Search for the cell housing the specified text and yield its [X, Y] center coordinate. 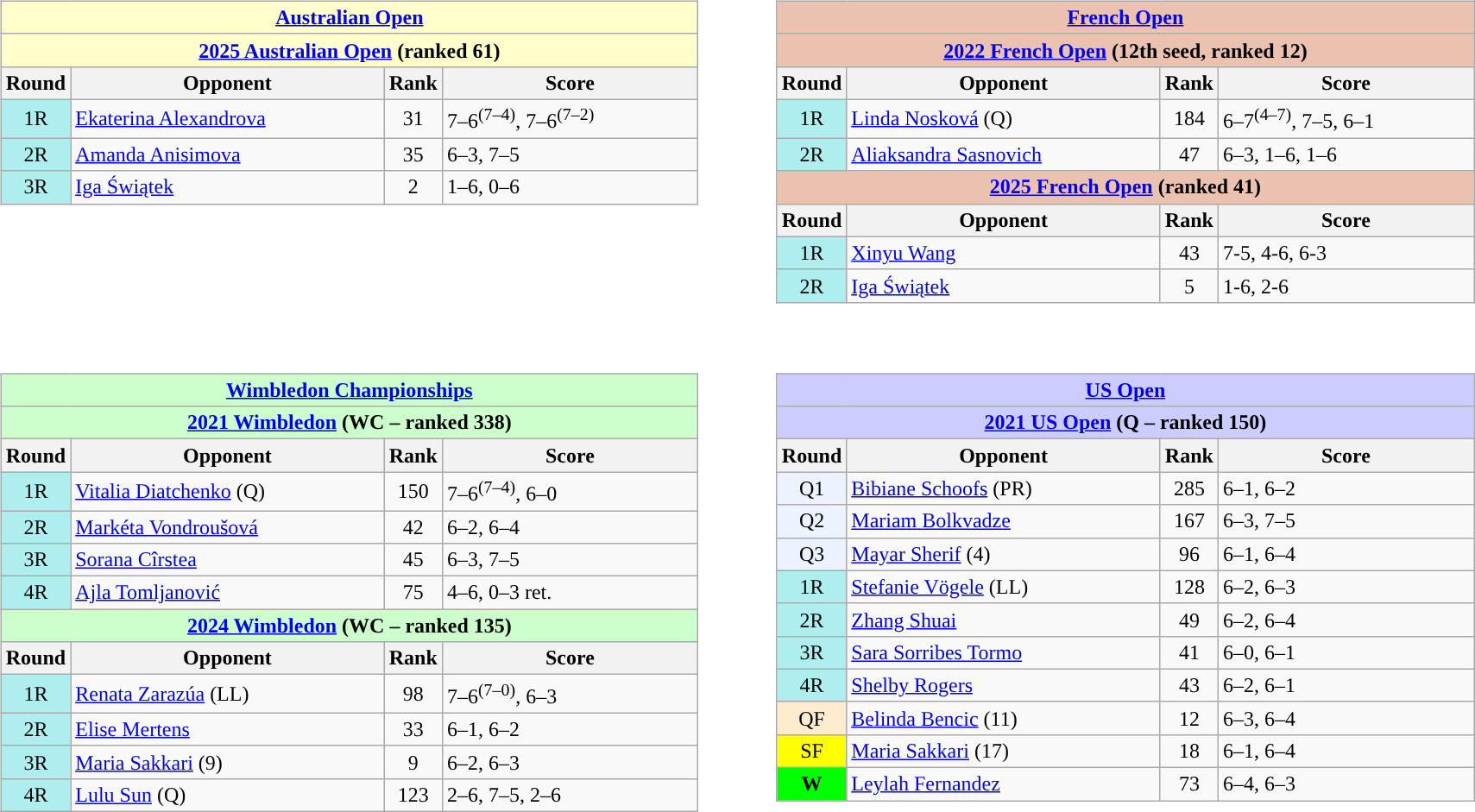
7–6(7–0), 6–3 [570, 694]
2021 US Open (Q – ranked 150) [1125, 423]
Mariam Bolkvadze [1004, 521]
7–6(7–4), 7–6(7–2) [570, 119]
33 [413, 729]
US Open [1125, 390]
184 [1189, 119]
Zhang Shuai [1004, 620]
1–6, 0–6 [570, 187]
98 [413, 694]
2025 French Open (ranked 41) [1125, 187]
2–6, 7–5, 2–6 [570, 796]
6–7(4–7), 7–5, 6–1 [1346, 119]
5 [1189, 286]
SF [811, 751]
Ajla Tomljanović [228, 593]
96 [1189, 554]
Q3 [811, 554]
31 [413, 119]
Mayar Sherif (4) [1004, 554]
73 [1189, 784]
Leylah Fernandez [1004, 784]
Q1 [811, 488]
9 [413, 762]
W [811, 784]
35 [413, 154]
Wimbledon Championships [349, 390]
45 [413, 560]
1-6, 2-6 [1346, 286]
Bibiane Schoofs (PR) [1004, 488]
Ekaterina Alexandrova [228, 119]
6–3, 6–4 [1346, 718]
42 [413, 527]
6–3, 1–6, 1–6 [1346, 154]
6–4, 6–3 [1346, 784]
Linda Nosková (Q) [1004, 119]
7–6(7–4), 6–0 [570, 492]
Renata Zarazúa (LL) [228, 694]
47 [1189, 154]
2 [413, 187]
12 [1189, 718]
Aliaksandra Sasnovich [1004, 154]
75 [413, 593]
4–6, 0–3 ret. [570, 593]
18 [1189, 751]
167 [1189, 521]
150 [413, 492]
Maria Sakkari (17) [1004, 751]
Australian Open [349, 17]
Maria Sakkari (9) [228, 762]
Amanda Anisimova [228, 154]
Lulu Sun (Q) [228, 796]
123 [413, 796]
2024 Wimbledon (WC – ranked 135) [349, 626]
128 [1189, 587]
Elise Mertens [228, 729]
Stefanie Vögele (LL) [1004, 587]
6–0, 6–1 [1346, 652]
2025 Australian Open (ranked 61) [349, 50]
Belinda Bencic (11) [1004, 718]
Vitalia Diatchenko (Q) [228, 492]
QF [811, 718]
49 [1189, 620]
2021 Wimbledon (WC – ranked 338) [349, 423]
Sorana Cîrstea [228, 560]
2022 French Open (12th seed, ranked 12) [1125, 50]
7-5, 4-6, 6-3 [1346, 253]
Sara Sorribes Tormo [1004, 652]
Xinyu Wang [1004, 253]
41 [1189, 652]
Markéta Vondroušová [228, 527]
Shelby Rogers [1004, 685]
285 [1189, 488]
Q2 [811, 521]
French Open [1125, 17]
6–2, 6–1 [1346, 685]
